Identify which cell holds the provided text, then report its (X, Y) central coordinate. 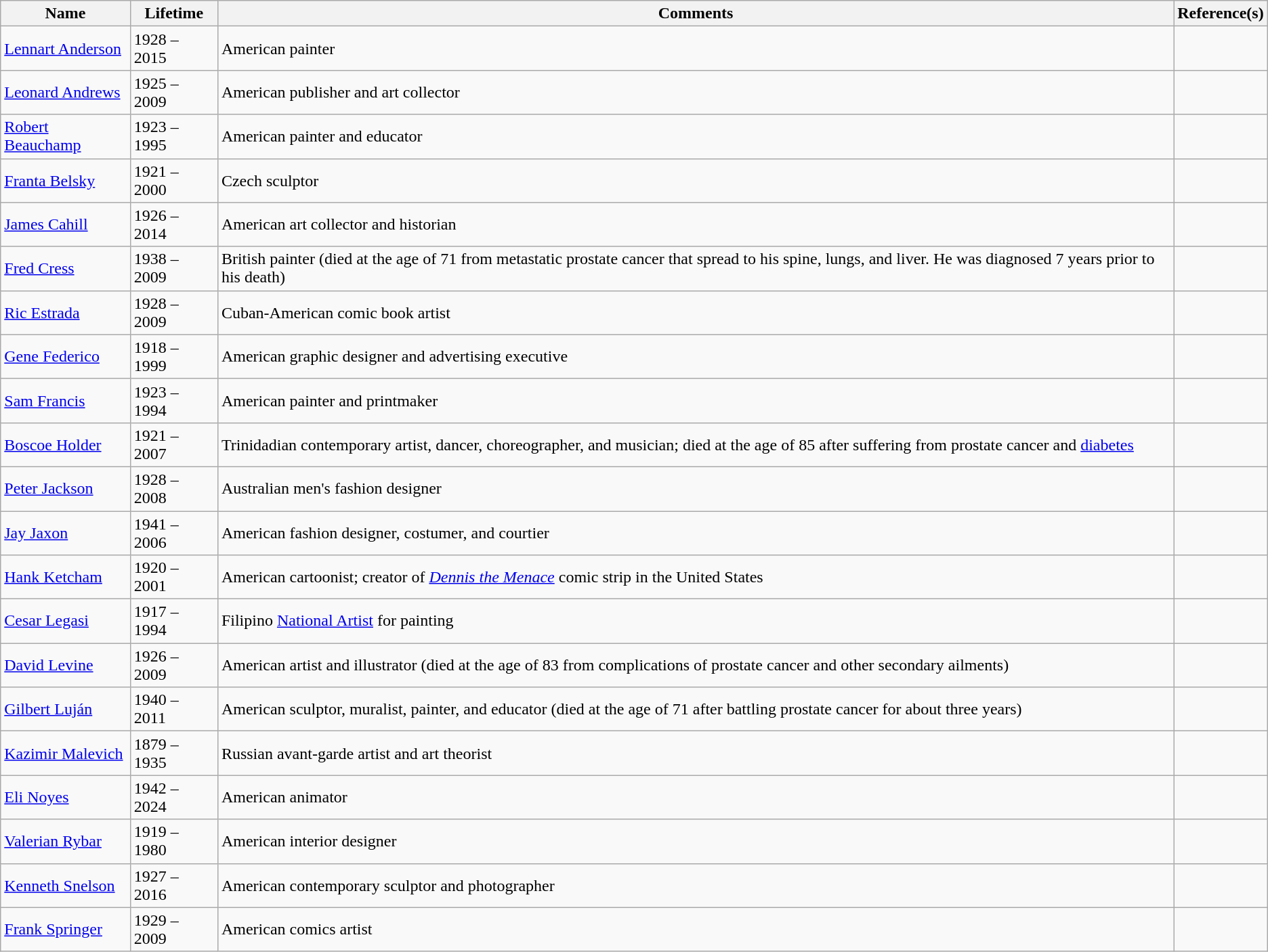
1923 – 1995 (173, 137)
Kenneth Snelson (66, 886)
Ric Estrada (66, 313)
Cuban-American comic book artist (695, 313)
Hank Ketcham (66, 577)
American graphic designer and advertising executive (695, 356)
1919 – 1980 (173, 841)
1879 – 1935 (173, 753)
Filipino National Artist for painting (695, 622)
1921 – 2007 (173, 444)
Sam Francis (66, 401)
1940 – 2011 (173, 710)
American artist and illustrator (died at the age of 83 from complications of prostate cancer and other secondary ailments) (695, 665)
Name (66, 14)
American interior designer (695, 841)
1926 – 2009 (173, 665)
James Cahill (66, 225)
Fred Cress (66, 268)
Trinidadian contemporary artist, dancer, choreographer, and musician; died at the age of 85 after suffering from prostate cancer and diabetes (695, 444)
American contemporary sculptor and photographer (695, 886)
Jay Jaxon (66, 532)
David Levine (66, 665)
1927 – 2016 (173, 886)
1923 – 1994 (173, 401)
American cartoonist; creator of Dennis the Menace comic strip in the United States (695, 577)
1928 – 2015 (173, 49)
1929 – 2009 (173, 929)
American comics artist (695, 929)
Lennart Anderson (66, 49)
Russian avant-garde artist and art theorist (695, 753)
American sculptor, muralist, painter, and educator (died at the age of 71 after battling prostate cancer for about three years) (695, 710)
American painter and printmaker (695, 401)
Czech sculptor (695, 180)
1928 – 2008 (173, 489)
American painter (695, 49)
American art collector and historian (695, 225)
Cesar Legasi (66, 622)
Leonard Andrews (66, 92)
Robert Beauchamp (66, 137)
Comments (695, 14)
1918 – 1999 (173, 356)
American animator (695, 798)
Gene Federico (66, 356)
Valerian Rybar (66, 841)
American painter and educator (695, 137)
Reference(s) (1221, 14)
1925 – 2009 (173, 92)
Peter Jackson (66, 489)
Lifetime (173, 14)
1941 – 2006 (173, 532)
Frank Springer (66, 929)
Franta Belsky (66, 180)
American publisher and art collector (695, 92)
1938 – 2009 (173, 268)
1928 – 2009 (173, 313)
1920 – 2001 (173, 577)
Gilbert Luján (66, 710)
1921 – 2000 (173, 180)
1926 – 2014 (173, 225)
Boscoe Holder (66, 444)
Eli Noyes (66, 798)
American fashion designer, costumer, and courtier (695, 532)
Australian men's fashion designer (695, 489)
1942 – 2024 (173, 798)
Kazimir Malevich (66, 753)
1917 – 1994 (173, 622)
